Extract the [x, y] coordinate from the center of the cell holding the provided text.  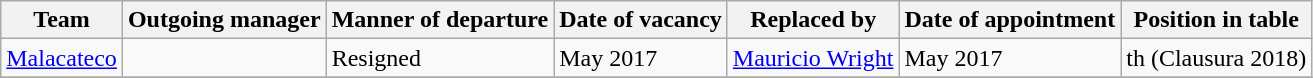
Mauricio Wright [813, 58]
Date of appointment [1010, 20]
Malacateco [62, 58]
Date of vacancy [641, 20]
Team [62, 20]
Position in table [1216, 20]
Manner of departure [440, 20]
Outgoing manager [224, 20]
Resigned [440, 58]
th (Clausura 2018) [1216, 58]
Replaced by [813, 20]
